Locate the cell with the specified text and output its [X, Y] center coordinate. 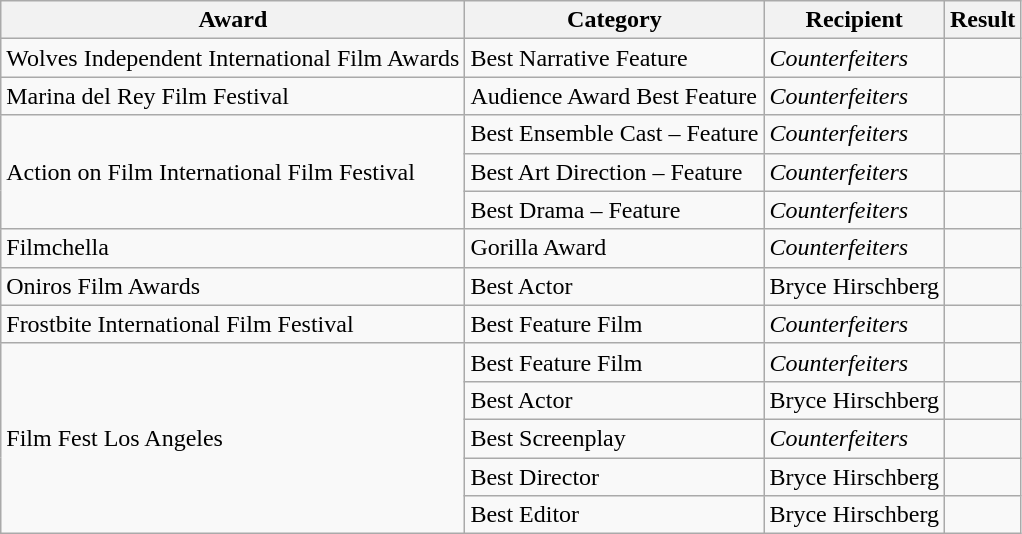
Award [233, 20]
Recipient [854, 20]
Action on Film International Film Festival [233, 172]
Audience Award Best Feature [614, 96]
Gorilla Award [614, 248]
Best Art Direction – Feature [614, 172]
Best Narrative Feature [614, 58]
Category [614, 20]
Oniros Film Awards [233, 286]
Filmchella [233, 248]
Marina del Rey Film Festival [233, 96]
Result [982, 20]
Best Ensemble Cast – Feature [614, 134]
Best Screenplay [614, 438]
Best Drama – Feature [614, 210]
Film Fest Los Angeles [233, 438]
Wolves Independent International Film Awards [233, 58]
Frostbite International Film Festival [233, 324]
Best Director [614, 477]
Best Editor [614, 515]
